Search for the cell housing the specified text and yield its (x, y) center coordinate. 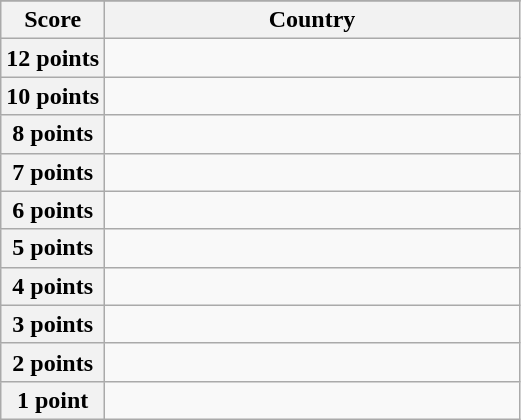
6 points (53, 210)
5 points (53, 248)
Score (53, 20)
8 points (53, 134)
1 point (53, 400)
3 points (53, 324)
Country (312, 20)
12 points (53, 58)
4 points (53, 286)
2 points (53, 362)
7 points (53, 172)
10 points (53, 96)
